Find where the given text appears and provide that cell's center as [X, Y] coordinate. 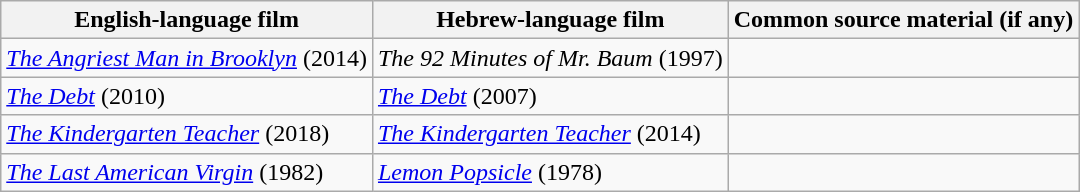
Common source material (if any) [904, 20]
The Debt (2010) [187, 96]
English-language film [187, 20]
The Kindergarten Teacher (2018) [187, 134]
Hebrew-language film [550, 20]
The 92 Minutes of Mr. Baum (1997) [550, 58]
The Kindergarten Teacher (2014) [550, 134]
The Debt (2007) [550, 96]
The Last American Virgin (1982) [187, 172]
Lemon Popsicle (1978) [550, 172]
The Angriest Man in Brooklyn (2014) [187, 58]
